Locate the cell with the specified text and output its [X, Y] center coordinate. 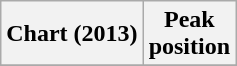
Peakposition [189, 34]
Chart (2013) [72, 34]
